Search for the cell housing the specified text and yield its [X, Y] center coordinate. 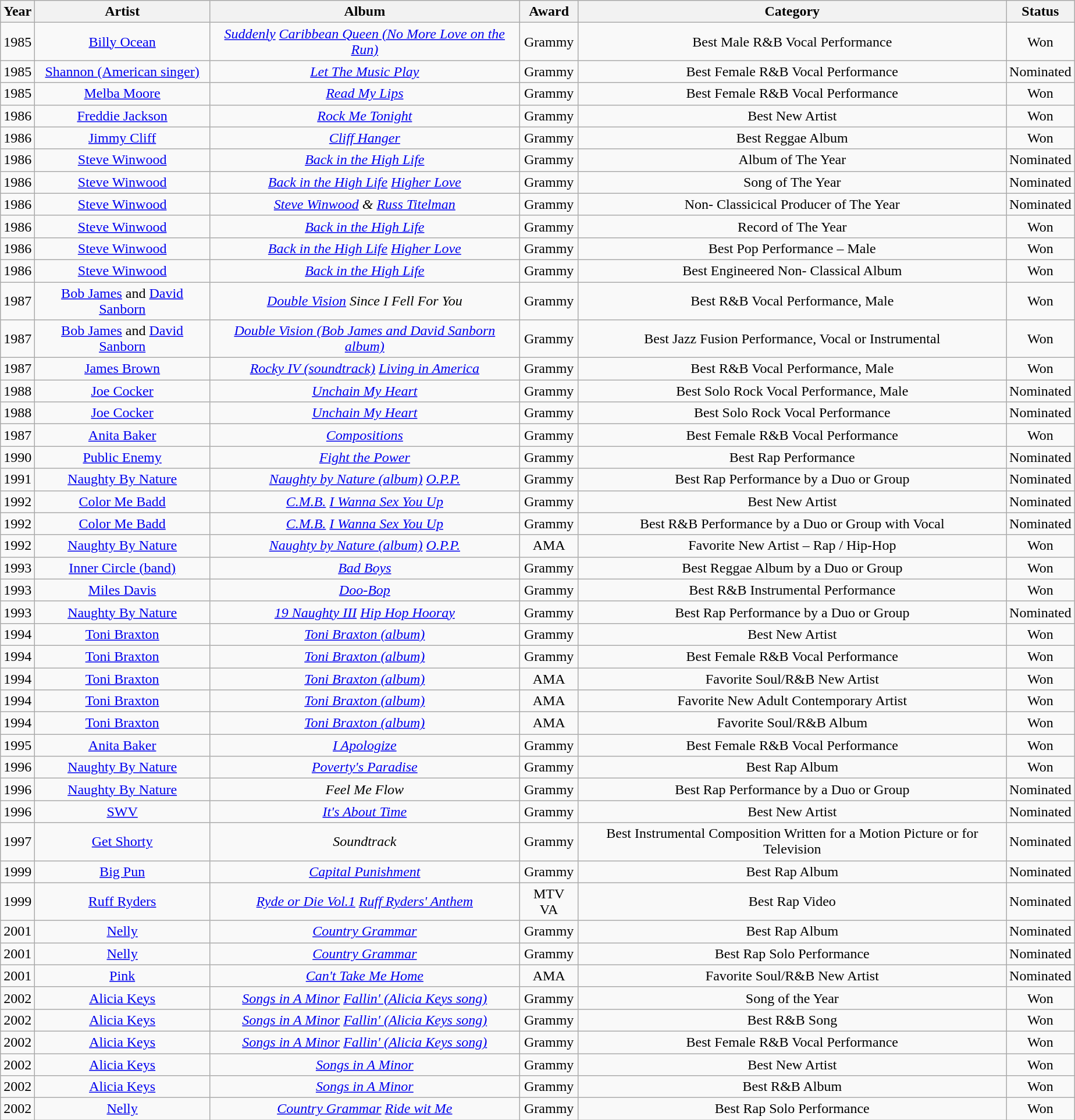
Best Male R&B Vocal Performance [792, 42]
Bad Boys [364, 568]
Get Shorty [122, 841]
Double Vision Since I Fell For You [364, 300]
Artist [122, 12]
Best R&B Album [792, 1087]
Best Reggae Album by a Duo or Group [792, 568]
Feel Me Flow [364, 790]
Shannon (American singer) [122, 72]
Best R&B Song [792, 1020]
Category [792, 12]
MTV VA [549, 902]
Best Solo Rock Vocal Performance [792, 413]
Best R&B Performance by a Duo or Group with Vocal [792, 524]
Status [1041, 12]
Rocky IV (soundtrack) Living in America [364, 369]
Best Reggae Album [792, 138]
Suddenly Caribbean Queen (No More Love on the Run) [364, 42]
Favorite New Adult Contemporary Artist [792, 701]
Song of the Year [792, 998]
Record of The Year [792, 226]
Steve Winwood & Russ Titelman [364, 204]
Compositions [364, 435]
Poverty's Paradise [364, 767]
Favorite Soul/R&B Album [792, 723]
Jimmy Cliff [122, 138]
Best Pop Performance – Male [792, 248]
James Brown [122, 369]
Soundtrack [364, 841]
Fight the Power [364, 457]
Best Engineered Non- Classical Album [792, 271]
Inner Circle (band) [122, 568]
1997 [17, 841]
Read My Lips [364, 94]
Doo-Bop [364, 590]
Best Rap Video [792, 902]
Rock Me Tonight [364, 116]
Cliff Hanger [364, 138]
Country Grammar Ride wit Me [364, 1109]
Album [364, 12]
Capital Punishment [364, 872]
Miles Davis [122, 590]
Big Pun [122, 872]
Best Jazz Fusion Performance, Vocal or Instrumental [792, 339]
Billy Ocean [122, 42]
Ryde or Die Vol.1 Ruff Ryders' Anthem [364, 902]
Ruff Ryders [122, 902]
It's About Time [364, 812]
Best Solo Rock Vocal Performance, Male [792, 391]
I Apologize [364, 745]
Public Enemy [122, 457]
1995 [17, 745]
1990 [17, 457]
Melba Moore [122, 94]
Can't Take Me Home [364, 976]
Year [17, 12]
Double Vision (Bob James and David Sanborn album) [364, 339]
19 Naughty III Hip Hop Hooray [364, 612]
Award [549, 12]
Non- Classicical Producer of The Year [792, 204]
Best R&B Instrumental Performance [792, 590]
Best Instrumental Composition Written for a Motion Picture or for Television [792, 841]
Best Rap Performance [792, 457]
Freddie Jackson [122, 116]
Favorite New Artist – Rap / Hip-Hop [792, 546]
SWV [122, 812]
Let The Music Play [364, 72]
Album of The Year [792, 160]
Pink [122, 976]
Song of The Year [792, 182]
1991 [17, 479]
